Find where the given text appears and provide that cell's center as [X, Y] coordinate. 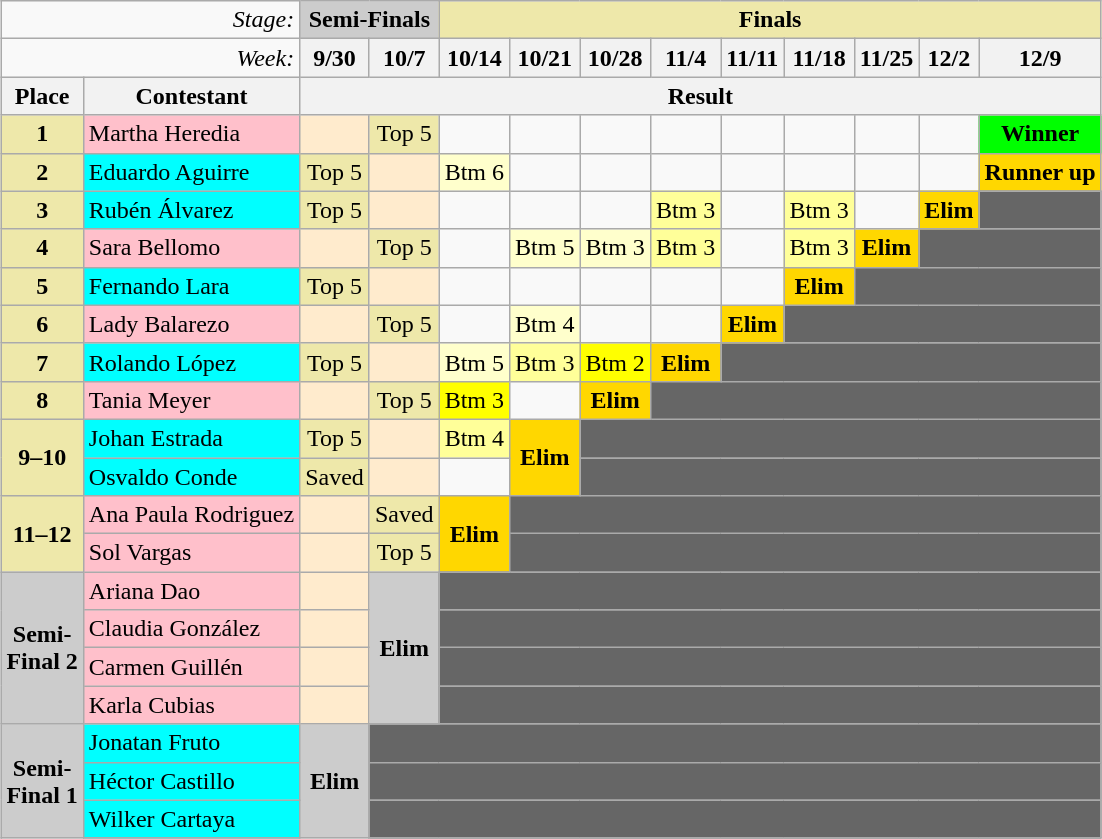
Héctor Castillo [191, 781]
10/7 [404, 58]
Week: [150, 58]
Wilker Cartaya [191, 819]
4 [42, 248]
Claudia González [191, 629]
12/2 [949, 58]
Place [42, 96]
10/28 [615, 58]
Sara Bellomo [191, 248]
Karla Cubias [191, 705]
Btm 2 [615, 362]
Tania Meyer [191, 400]
Finals [770, 20]
5 [42, 286]
11/18 [819, 58]
9/30 [335, 58]
Result [700, 96]
Semi-Final 1 [42, 781]
2 [42, 172]
Semi-Finals [370, 20]
12/9 [1040, 58]
Btm 6 [474, 172]
Sol Vargas [191, 553]
11/4 [685, 58]
3 [42, 210]
Johan Estrada [191, 438]
1 [42, 134]
Contestant [191, 96]
6 [42, 324]
7 [42, 362]
Winner [1040, 134]
Rubén Álvarez [191, 210]
Ana Paula Rodriguez [191, 515]
9–10 [42, 457]
Runner up [1040, 172]
10/14 [474, 58]
Osvaldo Conde [191, 477]
11/11 [752, 58]
Rolando López [191, 362]
8 [42, 400]
Jonatan Fruto [191, 743]
Martha Heredia [191, 134]
11/25 [886, 58]
10/21 [545, 58]
11–12 [42, 534]
Stage: [150, 20]
Semi-Final 2 [42, 648]
Lady Balarezo [191, 324]
Eduardo Aguirre [191, 172]
Carmen Guillén [191, 667]
Ariana Dao [191, 591]
Fernando Lara [191, 286]
